Extract the [x, y] coordinate from the center of the cell holding the provided text.  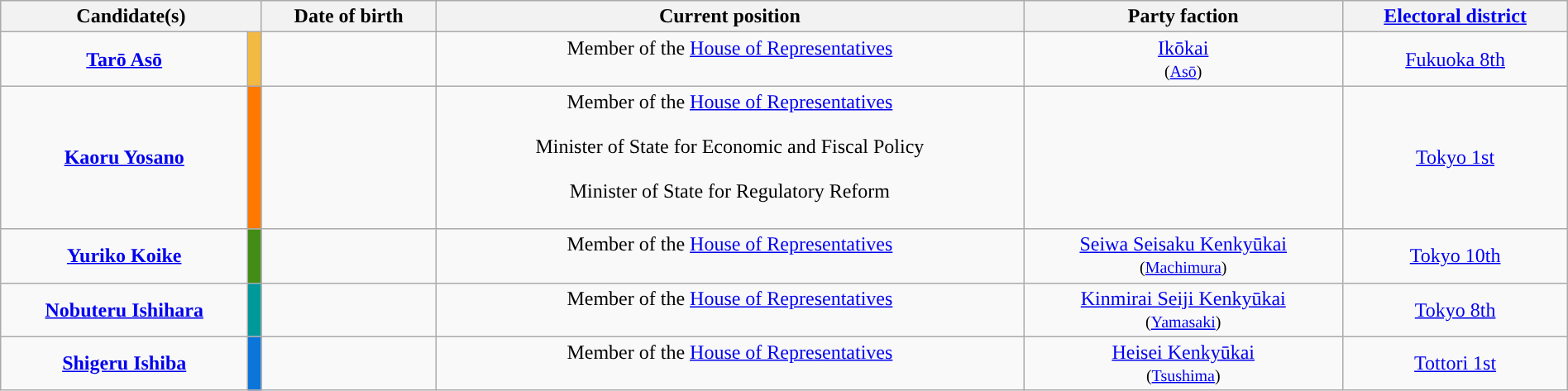
Yuriko Koike [124, 256]
Candidate(s) [131, 17]
Date of birth [349, 17]
Shigeru Ishiba [124, 364]
Kinmirai Seiji Kenkyūkai (Yamasaki) [1183, 309]
Current position [729, 17]
Nobuteru Ishihara [124, 309]
Fukuoka 8th [1456, 60]
Party faction [1183, 17]
Tokyo 10th [1456, 256]
Tarō Asō [124, 60]
Member of the House of Representatives Minister of State for Economic and Fiscal PolicyMinister of State for Regulatory Reform [729, 157]
Tokyo 1st [1456, 157]
Ikōkai (Asō) [1183, 60]
Electoral district [1456, 17]
Heisei Kenkyūkai (Tsushima) [1183, 364]
Kaoru Yosano [124, 157]
Tottori 1st [1456, 364]
Seiwa Seisaku Kenkyūkai (Machimura) [1183, 256]
Tokyo 8th [1456, 309]
